Return (X, Y) of the center of cell containing provided text 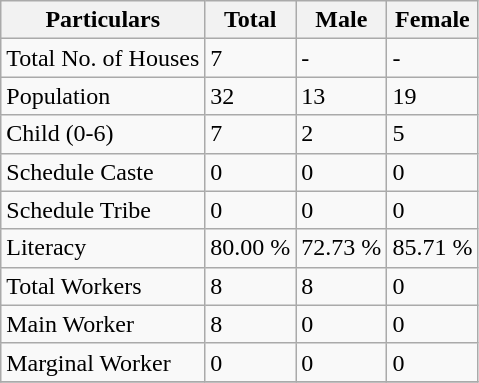
Male (342, 20)
Total Workers (103, 286)
Total No. of Houses (103, 58)
Population (103, 96)
32 (250, 96)
Schedule Tribe (103, 210)
Main Worker (103, 324)
2 (342, 134)
Marginal Worker (103, 362)
Total (250, 20)
72.73 % (342, 248)
13 (342, 96)
80.00 % (250, 248)
5 (432, 134)
85.71 % (432, 248)
Literacy (103, 248)
Schedule Caste (103, 172)
Child (0-6) (103, 134)
Female (432, 20)
19 (432, 96)
Particulars (103, 20)
